Determine the (x, y) coordinate at the center of the cell enclosing the given text.  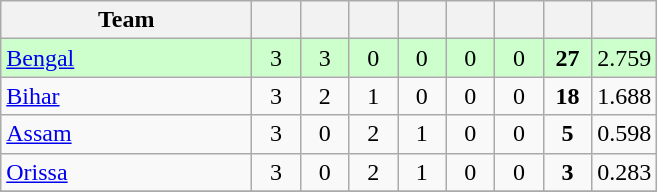
0.598 (624, 134)
Assam (126, 134)
Bengal (126, 58)
27 (568, 58)
Bihar (126, 96)
5 (568, 134)
1.688 (624, 96)
Team (126, 20)
Orissa (126, 172)
0.283 (624, 172)
18 (568, 96)
2.759 (624, 58)
